Output the (x, y) coordinate of the center of the cell containing the given text.  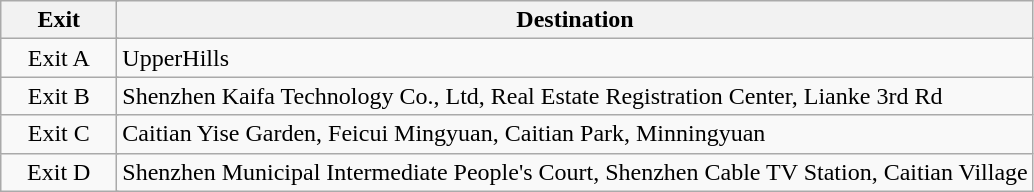
Exit A (59, 58)
UpperHills (575, 58)
Shenzhen Municipal Intermediate People's Court, Shenzhen Cable TV Station, Caitian Village (575, 172)
Exit B (59, 96)
Exit C (59, 134)
Exit (59, 20)
Shenzhen Kaifa Technology Co., Ltd, Real Estate Registration Center, Lianke 3rd Rd (575, 96)
Destination (575, 20)
Exit D (59, 172)
Caitian Yise Garden, Feicui Mingyuan, Caitian Park, Minningyuan (575, 134)
